Identify which cell holds the provided text, then report its (x, y) central coordinate. 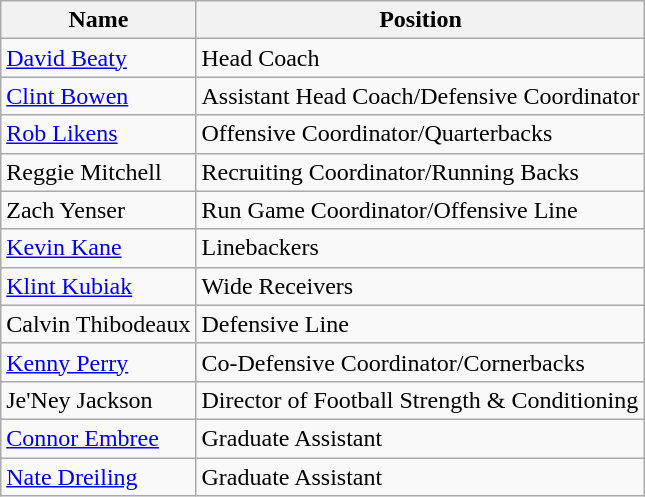
Kenny Perry (98, 362)
Wide Receivers (420, 286)
Assistant Head Coach/Defensive Coordinator (420, 96)
Recruiting Coordinator/Running Backs (420, 172)
Nate Dreiling (98, 477)
Klint Kubiak (98, 286)
Run Game Coordinator/Offensive Line (420, 210)
Name (98, 20)
Connor Embree (98, 438)
Rob Likens (98, 134)
Clint Bowen (98, 96)
Director of Football Strength & Conditioning (420, 400)
Co-Defensive Coordinator/Cornerbacks (420, 362)
Zach Yenser (98, 210)
Calvin Thibodeaux (98, 324)
Linebackers (420, 248)
Head Coach (420, 58)
Je'Ney Jackson (98, 400)
Offensive Coordinator/Quarterbacks (420, 134)
Reggie Mitchell (98, 172)
Position (420, 20)
David Beaty (98, 58)
Kevin Kane (98, 248)
Defensive Line (420, 324)
